From the cell containing the given text, extract its center point as [x, y] coordinate. 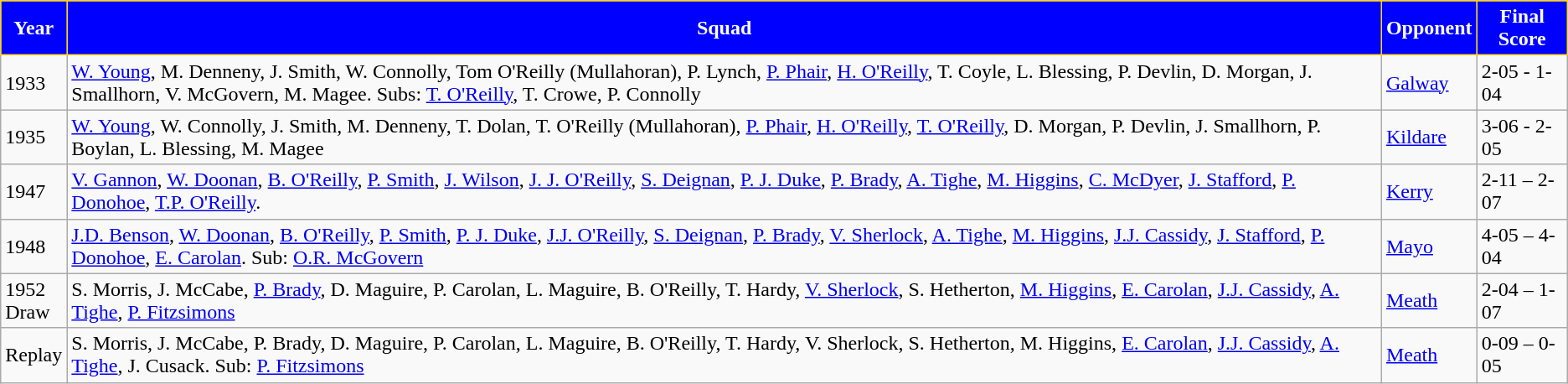
Galway [1429, 82]
1935 [34, 138]
4-05 – 4-04 [1522, 246]
3-06 - 2-05 [1522, 138]
Kildare [1429, 138]
1933 [34, 82]
Opponent [1429, 29]
1947 [34, 191]
2-05 - 1-04 [1522, 82]
1948 [34, 246]
Year [34, 29]
2-04 – 1-07 [1522, 300]
Kerry [1429, 191]
Squad [725, 29]
Replay [34, 355]
Final Score [1522, 29]
2-11 – 2-07 [1522, 191]
1952Draw [34, 300]
0-09 – 0-05 [1522, 355]
Mayo [1429, 246]
